Identify which cell holds the provided text, then report its (X, Y) central coordinate. 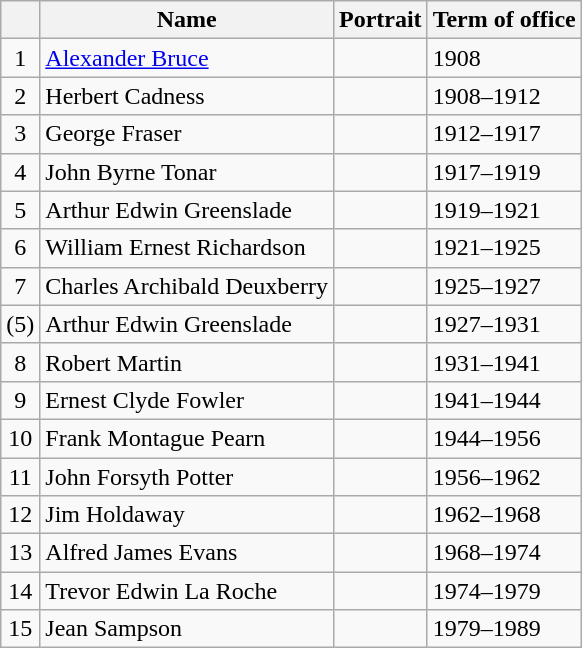
1956–1962 (504, 477)
1919–1921 (504, 210)
1912–1917 (504, 134)
Alexander Bruce (187, 58)
11 (20, 477)
Jean Sampson (187, 629)
4 (20, 172)
1974–1979 (504, 591)
1962–1968 (504, 515)
13 (20, 553)
Ernest Clyde Fowler (187, 400)
John Byrne Tonar (187, 172)
1968–1974 (504, 553)
1908–1912 (504, 96)
7 (20, 286)
1908 (504, 58)
1931–1941 (504, 362)
George Fraser (187, 134)
Term of office (504, 20)
15 (20, 629)
1979–1989 (504, 629)
Charles Archibald Deuxberry (187, 286)
5 (20, 210)
Trevor Edwin La Roche (187, 591)
9 (20, 400)
1925–1927 (504, 286)
Herbert Cadness (187, 96)
10 (20, 438)
12 (20, 515)
1 (20, 58)
8 (20, 362)
1941–1944 (504, 400)
Frank Montague Pearn (187, 438)
William Ernest Richardson (187, 248)
1944–1956 (504, 438)
John Forsyth Potter (187, 477)
1921–1925 (504, 248)
Robert Martin (187, 362)
(5) (20, 324)
14 (20, 591)
3 (20, 134)
Portrait (380, 20)
2 (20, 96)
Name (187, 20)
1927–1931 (504, 324)
1917–1919 (504, 172)
6 (20, 248)
Jim Holdaway (187, 515)
Alfred James Evans (187, 553)
